Locate the cell with the specified text and output its (X, Y) center coordinate. 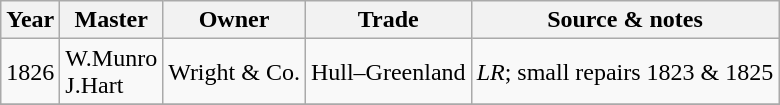
Year (30, 20)
Trade (388, 20)
Owner (234, 20)
Hull–Greenland (388, 72)
Wright & Co. (234, 72)
Master (112, 20)
W.MunroJ.Hart (112, 72)
1826 (30, 72)
Source & notes (625, 20)
LR; small repairs 1823 & 1825 (625, 72)
